Extract the (x, y) coordinate from the center of the cell holding the provided text.  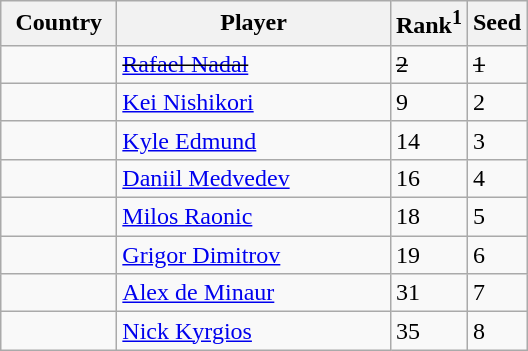
6 (496, 255)
16 (428, 178)
35 (428, 331)
Player (254, 24)
Daniil Medvedev (254, 178)
Grigor Dimitrov (254, 255)
Alex de Minaur (254, 293)
18 (428, 217)
Country (59, 24)
7 (496, 293)
14 (428, 140)
5 (496, 217)
31 (428, 293)
Nick Kyrgios (254, 331)
Milos Raonic (254, 217)
8 (496, 331)
1 (496, 64)
3 (496, 140)
Kyle Edmund (254, 140)
9 (428, 102)
19 (428, 255)
4 (496, 178)
Rank1 (428, 24)
Seed (496, 24)
Kei Nishikori (254, 102)
Rafael Nadal (254, 64)
